Return (x, y) of the center of cell containing provided text 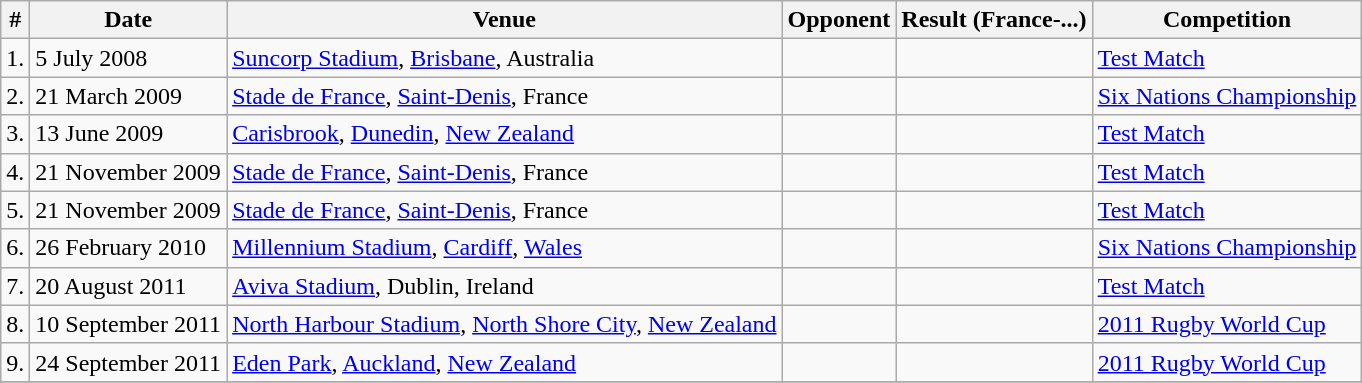
24 September 2011 (128, 362)
Result (France-...) (994, 20)
13 June 2009 (128, 134)
9. (16, 362)
20 August 2011 (128, 286)
Competition (1227, 20)
5 July 2008 (128, 58)
Eden Park, Auckland, New Zealand (504, 362)
Millennium Stadium, Cardiff, Wales (504, 248)
6. (16, 248)
Opponent (839, 20)
26 February 2010 (128, 248)
2. (16, 96)
5. (16, 210)
8. (16, 324)
21 March 2009 (128, 96)
Date (128, 20)
3. (16, 134)
4. (16, 172)
Venue (504, 20)
10 September 2011 (128, 324)
7. (16, 286)
North Harbour Stadium, North Shore City, New Zealand (504, 324)
Suncorp Stadium, Brisbane, Australia (504, 58)
# (16, 20)
1. (16, 58)
Carisbrook, Dunedin, New Zealand (504, 134)
Aviva Stadium, Dublin, Ireland (504, 286)
